Pinpoint the cell where the given text exists, returning its (x, y) midpoint coordinate. 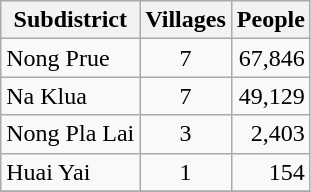
Subdistrict (70, 20)
Huai Yai (70, 172)
154 (270, 172)
People (270, 20)
3 (186, 134)
Villages (186, 20)
Nong Pla Lai (70, 134)
2,403 (270, 134)
Na Klua (70, 96)
49,129 (270, 96)
67,846 (270, 58)
Nong Prue (70, 58)
1 (186, 172)
